Extract the [x, y] coordinate from the center of the cell holding the provided text.  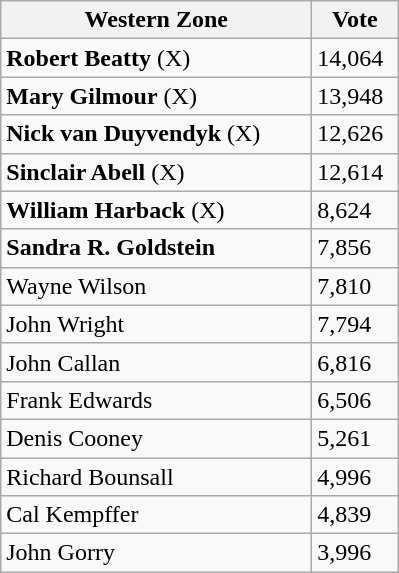
Vote [355, 20]
John Gorry [156, 553]
8,624 [355, 210]
13,948 [355, 96]
4,839 [355, 515]
Frank Edwards [156, 400]
12,626 [355, 134]
Nick van Duyvendyk (X) [156, 134]
Mary Gilmour (X) [156, 96]
3,996 [355, 553]
6,506 [355, 400]
John Callan [156, 362]
William Harback (X) [156, 210]
Sinclair Abell (X) [156, 172]
7,810 [355, 286]
6,816 [355, 362]
12,614 [355, 172]
7,794 [355, 324]
Sandra R. Goldstein [156, 248]
4,996 [355, 477]
7,856 [355, 248]
John Wright [156, 324]
Wayne Wilson [156, 286]
Richard Bounsall [156, 477]
14,064 [355, 58]
5,261 [355, 438]
Denis Cooney [156, 438]
Western Zone [156, 20]
Cal Kempffer [156, 515]
Robert Beatty (X) [156, 58]
